From the cell containing the given text, extract its center point as [X, Y] coordinate. 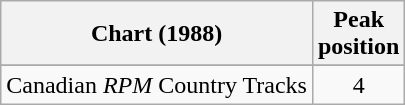
Chart (1988) [157, 34]
Peakposition [358, 34]
4 [358, 85]
Canadian RPM Country Tracks [157, 85]
